Detect which cell encompasses the target text, then output its (X, Y) center coordinate. 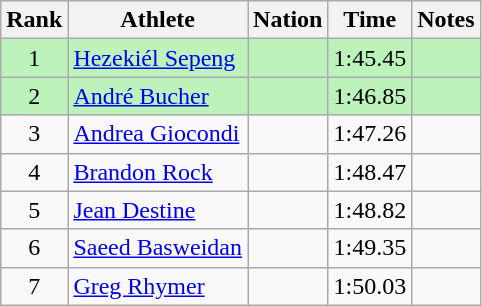
Saeed Basweidan (158, 248)
5 (34, 210)
Time (370, 20)
1:47.26 (370, 134)
4 (34, 172)
2 (34, 96)
3 (34, 134)
Greg Rhymer (158, 286)
André Bucher (158, 96)
Jean Destine (158, 210)
1:48.82 (370, 210)
1:50.03 (370, 286)
1:49.35 (370, 248)
Athlete (158, 20)
Hezekiél Sepeng (158, 58)
7 (34, 286)
Brandon Rock (158, 172)
1 (34, 58)
Nation (288, 20)
Notes (446, 20)
Rank (34, 20)
6 (34, 248)
1:46.85 (370, 96)
1:48.47 (370, 172)
Andrea Giocondi (158, 134)
1:45.45 (370, 58)
